Determine the [x, y] coordinate at the center of the cell enclosing the given text.  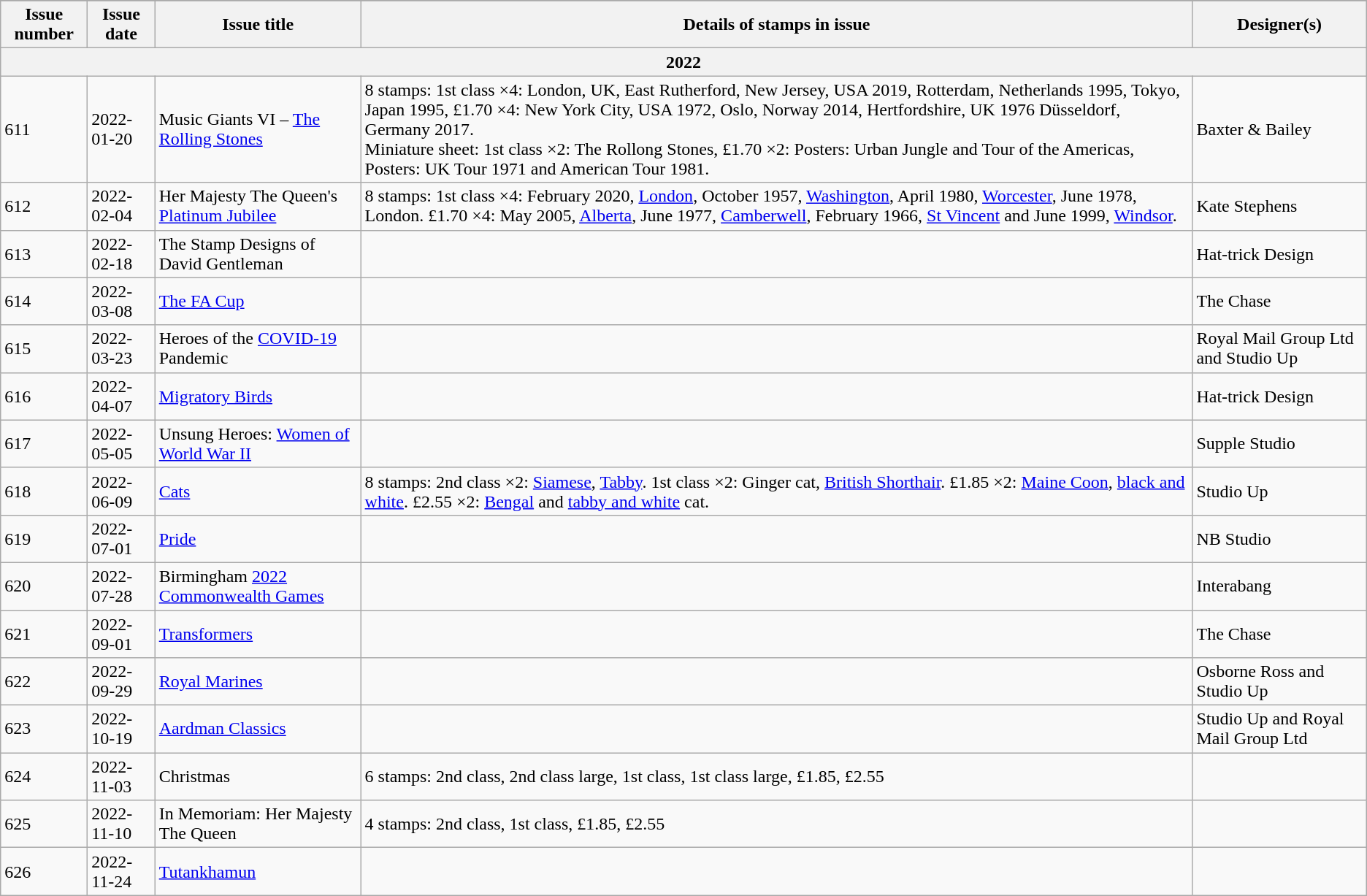
617 [44, 444]
Interabang [1279, 586]
Designer(s) [1279, 25]
621 [44, 634]
615 [44, 349]
The Stamp Designs of David Gentleman [258, 254]
Unsung Heroes: Women of World War II [258, 444]
Osborne Ross and Studio Up [1279, 682]
Music Giants VI – The Rolling Stones [258, 129]
The FA Cup [258, 301]
614 [44, 301]
Pride [258, 539]
2022-03-23 [121, 349]
Studio Up and Royal Mail Group Ltd [1279, 729]
Issue number [44, 25]
2022-09-01 [121, 634]
Migratory Birds [258, 396]
620 [44, 586]
2022-07-01 [121, 539]
2022-06-09 [121, 491]
2022-07-28 [121, 586]
Issue title [258, 25]
2022-04-07 [121, 396]
Cats [258, 491]
2022-05-05 [121, 444]
2022-09-29 [121, 682]
2022-11-24 [121, 872]
2022-02-18 [121, 254]
Details of stamps in issue [777, 25]
2022-11-10 [121, 824]
Transformers [258, 634]
Royal Mail Group Ltd and Studio Up [1279, 349]
2022-03-08 [121, 301]
622 [44, 682]
616 [44, 396]
613 [44, 254]
2022-10-19 [121, 729]
Baxter & Bailey [1279, 129]
624 [44, 777]
2022 [683, 62]
Christmas [258, 777]
619 [44, 539]
626 [44, 872]
In Memoriam: Her Majesty The Queen [258, 824]
NB Studio [1279, 539]
6 stamps: 2nd class, 2nd class large, 1st class, 1st class large, £1.85, £2.55 [777, 777]
4 stamps: 2nd class, 1st class, £1.85, £2.55 [777, 824]
2022-01-20 [121, 129]
2022-11-03 [121, 777]
Heroes of the COVID-19 Pandemic [258, 349]
612 [44, 206]
618 [44, 491]
623 [44, 729]
Studio Up [1279, 491]
Issue date [121, 25]
611 [44, 129]
Royal Marines [258, 682]
Tutankhamun [258, 872]
Her Majesty The Queen's Platinum Jubilee [258, 206]
Birmingham 2022 Commonwealth Games [258, 586]
Supple Studio [1279, 444]
2022-02-04 [121, 206]
625 [44, 824]
Kate Stephens [1279, 206]
Aardman Classics [258, 729]
